Find where the given text appears and provide that cell's center as [X, Y] coordinate. 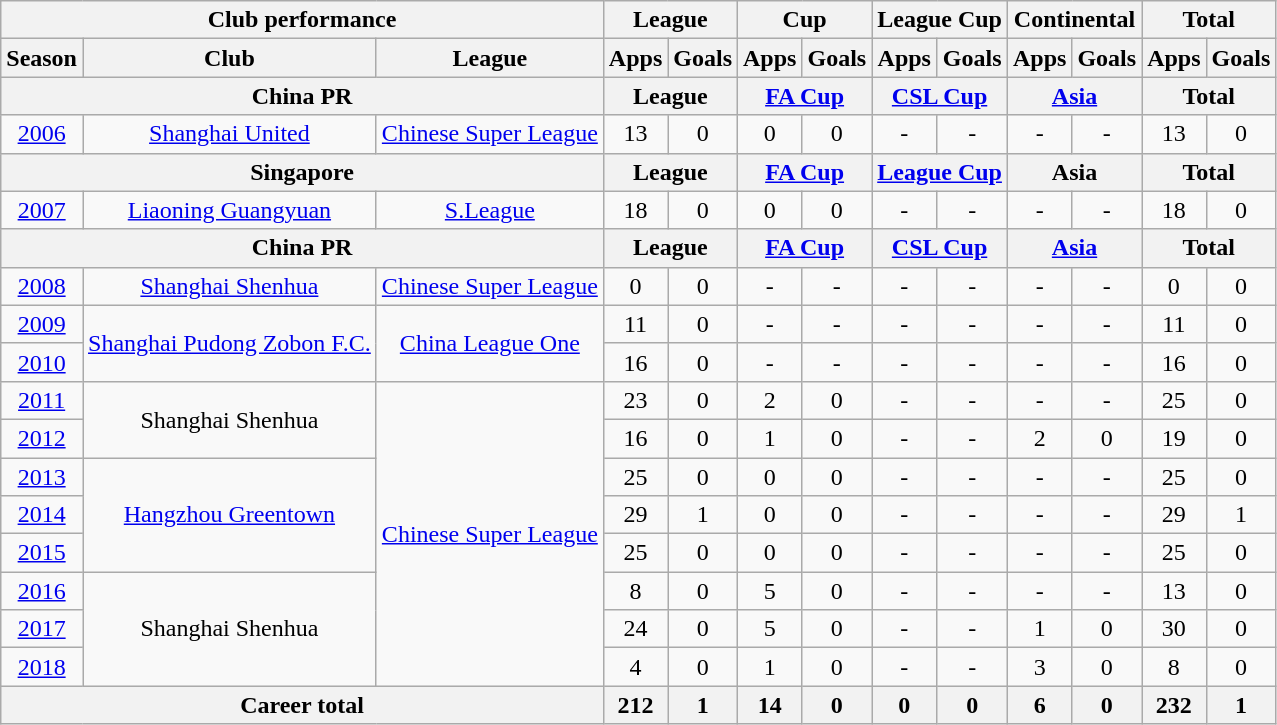
212 [635, 705]
24 [635, 629]
23 [635, 400]
2014 [42, 515]
Club performance [302, 20]
30 [1174, 629]
Shanghai Pudong Zobon F.C. [229, 343]
2015 [42, 553]
232 [1174, 705]
2016 [42, 591]
2013 [42, 477]
4 [635, 667]
Continental [1074, 20]
Singapore [302, 172]
Liaoning Guangyuan [229, 210]
2012 [42, 438]
Career total [302, 705]
2008 [42, 286]
Cup [805, 20]
Season [42, 58]
6 [1039, 705]
Shanghai United [229, 134]
19 [1174, 438]
Hangzhou Greentown [229, 515]
2011 [42, 400]
2006 [42, 134]
China League One [490, 343]
2010 [42, 362]
S.League [490, 210]
2009 [42, 324]
3 [1039, 667]
2018 [42, 667]
2017 [42, 629]
14 [770, 705]
2007 [42, 210]
Club [229, 58]
